Determine the [x, y] coordinate at the center of the cell enclosing the given text.  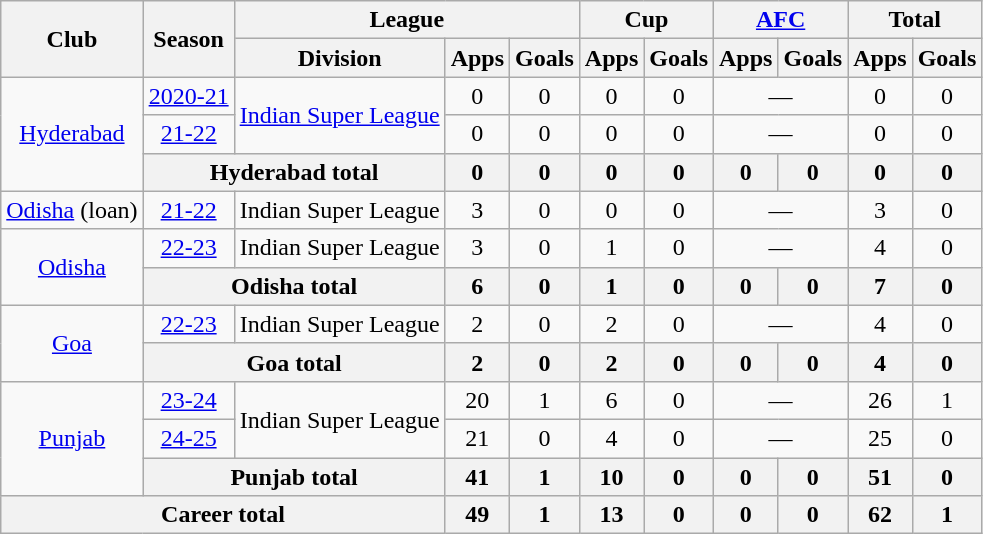
20 [477, 400]
23-24 [188, 400]
Goa total [294, 362]
AFC [781, 20]
Odisha (loan) [72, 210]
Division [340, 58]
Hyderabad [72, 134]
25 [880, 438]
League [406, 20]
51 [880, 477]
Odisha total [294, 286]
Hyderabad total [294, 172]
Odisha [72, 267]
Club [72, 39]
Goa [72, 343]
Season [188, 39]
Punjab [72, 438]
Career total [223, 515]
2020-21 [188, 96]
21 [477, 438]
24-25 [188, 438]
26 [880, 400]
Punjab total [294, 477]
41 [477, 477]
13 [611, 515]
Cup [646, 20]
49 [477, 515]
7 [880, 286]
Total [915, 20]
62 [880, 515]
10 [611, 477]
